Detect which cell encompasses the target text, then output its [x, y] center coordinate. 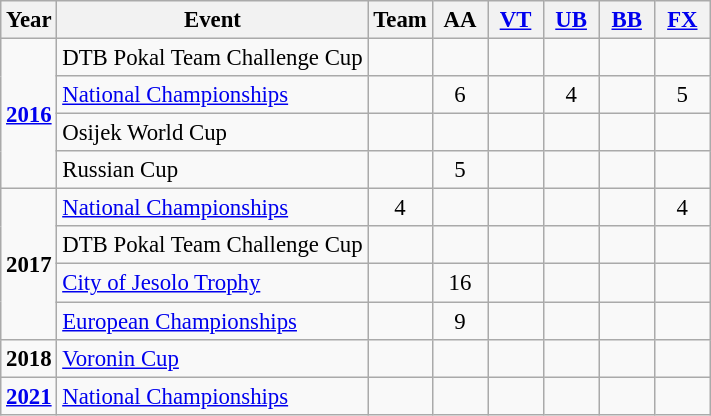
Team [400, 20]
2016 [29, 114]
Russian Cup [212, 170]
Year [29, 20]
16 [460, 283]
2018 [29, 358]
AA [460, 20]
6 [460, 95]
2017 [29, 264]
Osijek World Cup [212, 133]
European Championships [212, 321]
VT [516, 20]
UB [571, 20]
Voronin Cup [212, 358]
9 [460, 321]
Event [212, 20]
City of Jesolo Trophy [212, 283]
BB [627, 20]
FX [683, 20]
2021 [29, 396]
